Return the [x, y] coordinate for the center point of the cell that contains the specified text.  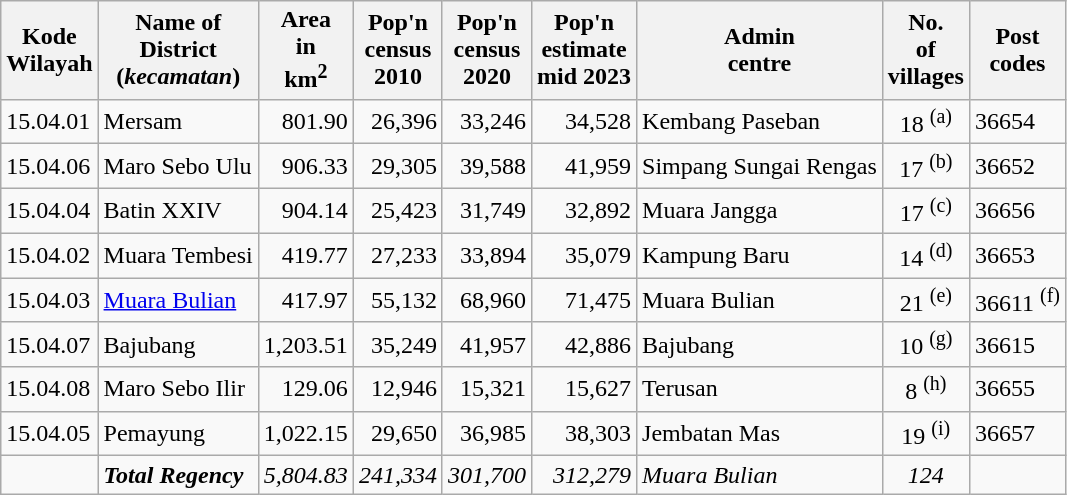
36656 [1017, 210]
Name ofDistrict(kecamatan) [178, 50]
904.14 [306, 210]
68,960 [486, 300]
41,959 [584, 166]
312,279 [584, 475]
129.06 [306, 390]
19 (i) [926, 434]
35,249 [398, 344]
15,321 [486, 390]
33,894 [486, 256]
No.ofvillages [926, 50]
15.04.05 [50, 434]
Pop'nestimatemid 2023 [584, 50]
14 (d) [926, 256]
241,334 [398, 475]
Areain km2 [306, 50]
124 [926, 475]
27,233 [398, 256]
419.77 [306, 256]
36655 [1017, 390]
25,423 [398, 210]
Pemayung [178, 434]
Admin centre [760, 50]
36654 [1017, 122]
17 (c) [926, 210]
Muara Jangga [760, 210]
Pop'ncensus2010 [398, 50]
Muara Tembesi [178, 256]
5,804.83 [306, 475]
39,588 [486, 166]
Maro Sebo Ulu [178, 166]
29,650 [398, 434]
15.04.02 [50, 256]
Total Regency [178, 475]
33,246 [486, 122]
36652 [1017, 166]
36,985 [486, 434]
15.04.04 [50, 210]
Kode Wilayah [50, 50]
36657 [1017, 434]
Maro Sebo Ilir [178, 390]
15.04.03 [50, 300]
34,528 [584, 122]
35,079 [584, 256]
36615 [1017, 344]
Postcodes [1017, 50]
1,203.51 [306, 344]
8 (h) [926, 390]
417.97 [306, 300]
Kembang Paseban [760, 122]
71,475 [584, 300]
10 (g) [926, 344]
15.04.01 [50, 122]
Batin XXIV [178, 210]
29,305 [398, 166]
36611 (f) [1017, 300]
12,946 [398, 390]
26,396 [398, 122]
15,627 [584, 390]
18 (a) [926, 122]
42,886 [584, 344]
38,303 [584, 434]
36653 [1017, 256]
906.33 [306, 166]
Simpang Sungai Rengas [760, 166]
Pop'ncensus2020 [486, 50]
1,022.15 [306, 434]
301,700 [486, 475]
Jembatan Mas [760, 434]
15.04.07 [50, 344]
Kampung Baru [760, 256]
15.04.06 [50, 166]
Mersam [178, 122]
17 (b) [926, 166]
801.90 [306, 122]
32,892 [584, 210]
41,957 [486, 344]
31,749 [486, 210]
21 (e) [926, 300]
Terusan [760, 390]
15.04.08 [50, 390]
55,132 [398, 300]
